Detect which cell encompasses the target text, then output its (x, y) center coordinate. 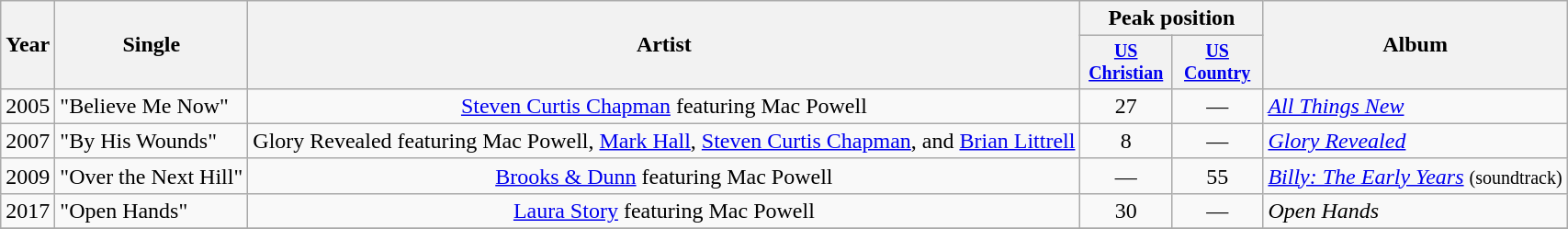
2007 (28, 141)
Album (1415, 45)
Peak position (1172, 18)
Year (28, 45)
"Over the Next Hill" (152, 176)
55 (1216, 176)
Artist (664, 45)
Brooks & Dunn featuring Mac Powell (664, 176)
Laura Story featuring Mac Powell (664, 211)
US Christian (1126, 63)
"Open Hands" (152, 211)
"Believe Me Now" (152, 106)
Glory Revealed (1415, 141)
2017 (28, 211)
Open Hands (1415, 211)
US Country (1216, 63)
30 (1126, 211)
27 (1126, 106)
2009 (28, 176)
Single (152, 45)
Glory Revealed featuring Mac Powell, Mark Hall, Steven Curtis Chapman, and Brian Littrell (664, 141)
2005 (28, 106)
Steven Curtis Chapman featuring Mac Powell (664, 106)
All Things New (1415, 106)
Billy: The Early Years (soundtrack) (1415, 176)
"By His Wounds" (152, 141)
8 (1126, 141)
